Capture the cell that displays the provided text and extract its (x, y) central coordinate. 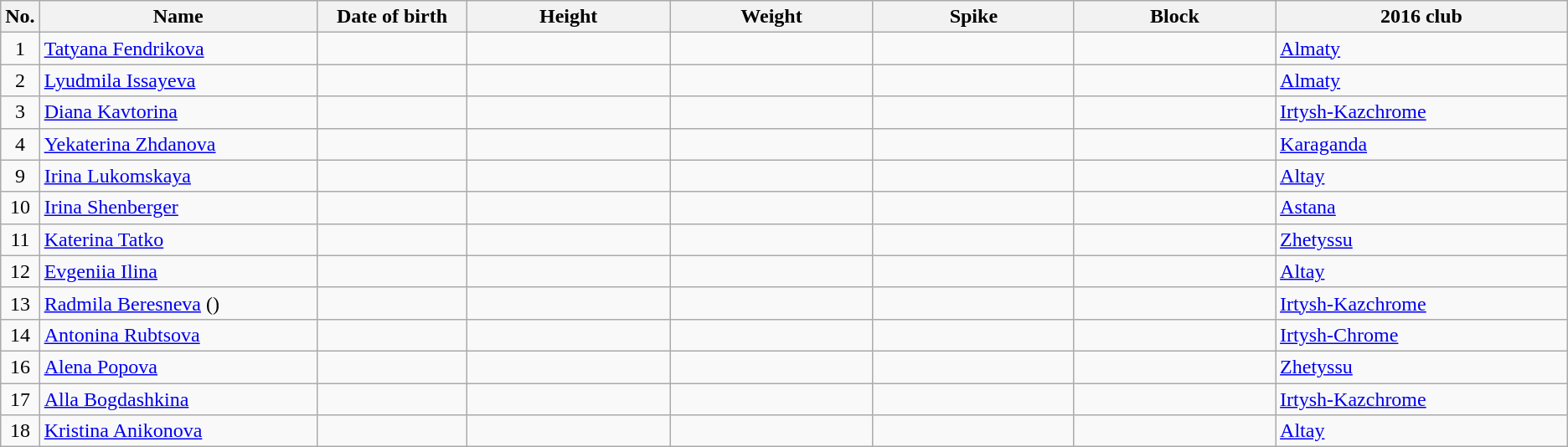
11 (20, 239)
12 (20, 271)
Tatyana Fendrikova (178, 49)
Irtysh-Chrome (1422, 335)
Katerina Tatko (178, 239)
1 (20, 49)
3 (20, 112)
Block (1174, 17)
4 (20, 144)
Alena Popova (178, 367)
Irina Lukomskaya (178, 176)
16 (20, 367)
Kristina Anikonova (178, 431)
Name (178, 17)
Yekaterina Zhdanova (178, 144)
No. (20, 17)
Karaganda (1422, 144)
13 (20, 303)
14 (20, 335)
2016 club (1422, 17)
Height (569, 17)
Diana Kavtorina (178, 112)
18 (20, 431)
17 (20, 399)
Irina Shenberger (178, 208)
10 (20, 208)
Astana (1422, 208)
Evgeniia Ilina (178, 271)
Antonina Rubtsova (178, 335)
Spike (973, 17)
Alla Bogdashkina (178, 399)
Weight (772, 17)
9 (20, 176)
Lyudmila Issayeva (178, 80)
Date of birth (392, 17)
2 (20, 80)
Radmila Beresneva () (178, 303)
